Pinpoint the cell where the given text exists, returning its [x, y] midpoint coordinate. 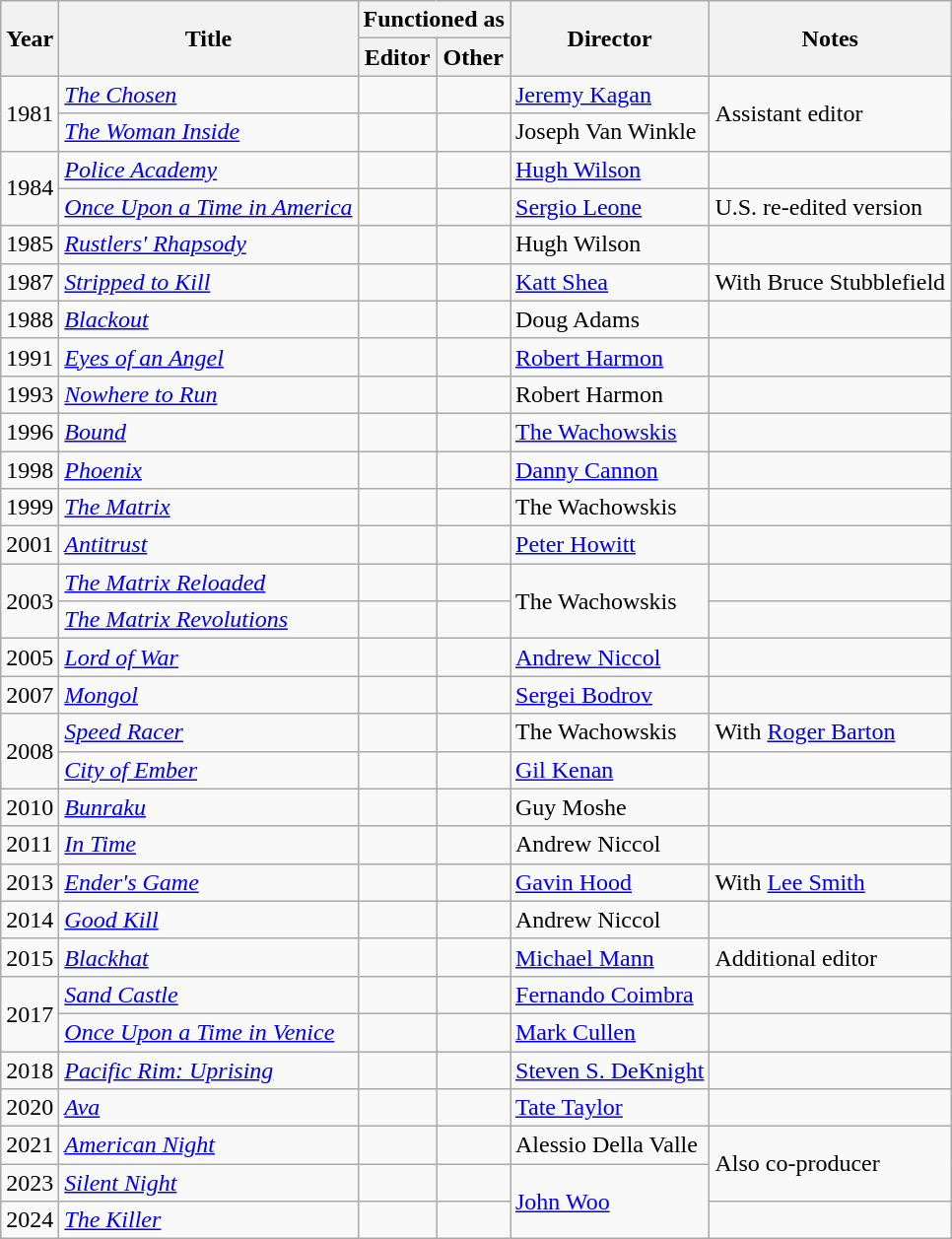
Silent Night [209, 1183]
Editor [397, 57]
1985 [30, 244]
Doug Adams [610, 319]
The Killer [209, 1220]
Once Upon a Time in Venice [209, 1032]
Director [610, 38]
Eyes of an Angel [209, 357]
Police Academy [209, 170]
Mark Cullen [610, 1032]
The Chosen [209, 95]
Year [30, 38]
Peter Howitt [610, 545]
2013 [30, 882]
Gil Kenan [610, 770]
Other [473, 57]
Alessio Della Valle [610, 1145]
1987 [30, 282]
Bound [209, 432]
2024 [30, 1220]
City of Ember [209, 770]
2007 [30, 695]
1988 [30, 319]
Nowhere to Run [209, 394]
2005 [30, 657]
Antitrust [209, 545]
Notes [830, 38]
2011 [30, 845]
1996 [30, 432]
Rustlers' Rhapsody [209, 244]
Sand Castle [209, 995]
2023 [30, 1183]
The Matrix Reloaded [209, 583]
Lord of War [209, 657]
With Roger Barton [830, 732]
1981 [30, 113]
2008 [30, 751]
1993 [30, 394]
Bunraku [209, 807]
Pacific Rim: Uprising [209, 1069]
Assistant editor [830, 113]
2021 [30, 1145]
John Woo [610, 1202]
Stripped to Kill [209, 282]
1984 [30, 188]
With Lee Smith [830, 882]
2017 [30, 1013]
Guy Moshe [610, 807]
Functioned as [434, 20]
Tate Taylor [610, 1108]
Steven S. DeKnight [610, 1069]
2015 [30, 957]
2001 [30, 545]
Ava [209, 1108]
Joseph Van Winkle [610, 132]
Blackout [209, 319]
Additional editor [830, 957]
In Time [209, 845]
The Matrix Revolutions [209, 620]
Phoenix [209, 470]
Ender's Game [209, 882]
Danny Cannon [610, 470]
2010 [30, 807]
Michael Mann [610, 957]
2018 [30, 1069]
Title [209, 38]
Fernando Coimbra [610, 995]
Also co-producer [830, 1164]
2003 [30, 601]
The Matrix [209, 508]
Sergio Leone [610, 207]
With Bruce Stubblefield [830, 282]
Jeremy Kagan [610, 95]
The Woman Inside [209, 132]
Sergei Bodrov [610, 695]
Good Kill [209, 920]
2020 [30, 1108]
2014 [30, 920]
1998 [30, 470]
Blackhat [209, 957]
1999 [30, 508]
Katt Shea [610, 282]
1991 [30, 357]
Gavin Hood [610, 882]
U.S. re-edited version [830, 207]
American Night [209, 1145]
Once Upon a Time in America [209, 207]
Mongol [209, 695]
Speed Racer [209, 732]
